Identify which cell holds the provided text, then report its [X, Y] central coordinate. 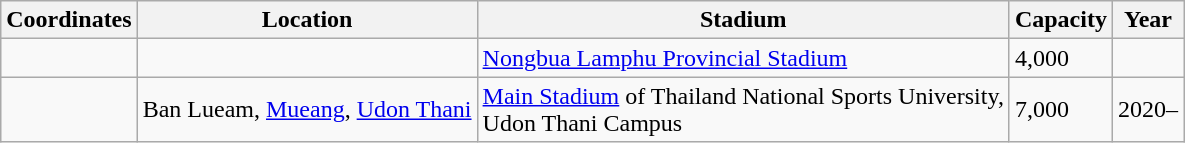
Stadium [743, 20]
Nongbua Lamphu Provincial Stadium [743, 58]
7,000 [1060, 110]
Coordinates [69, 20]
Ban Lueam, Mueang, Udon Thani [307, 110]
Main Stadium of Thailand National Sports University,Udon Thani Campus [743, 110]
4,000 [1060, 58]
Location [307, 20]
Capacity [1060, 20]
Year [1148, 20]
2020– [1148, 110]
